Find where the given text appears and provide that cell's center as (X, Y) coordinate. 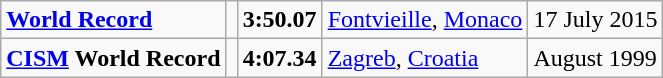
Fontvieille, Monaco (425, 20)
4:07.34 (280, 58)
World Record (114, 20)
17 July 2015 (596, 20)
August 1999 (596, 58)
Zagreb, Croatia (425, 58)
CISM World Record (114, 58)
3:50.07 (280, 20)
